Provide the (X, Y) coordinate of the cell's center where the given text is located.  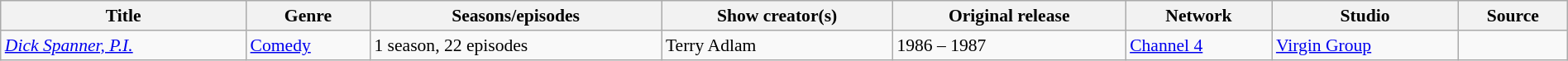
Channel 4 (1199, 45)
Original release (1009, 16)
Show creator(s) (777, 16)
Virgin Group (1365, 45)
Genre (308, 16)
1 season, 22 episodes (516, 45)
Seasons/episodes (516, 16)
Title (124, 16)
Comedy (308, 45)
Network (1199, 16)
Terry Adlam (777, 45)
Studio (1365, 16)
Dick Spanner, P.I. (124, 45)
1986 – 1987 (1009, 45)
Source (1513, 16)
